From the cell containing the given text, extract its center point as [x, y] coordinate. 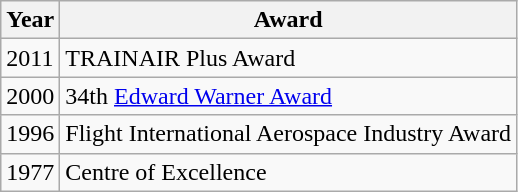
Flight International Aerospace Industry Award [288, 134]
1977 [30, 172]
2000 [30, 96]
1996 [30, 134]
2011 [30, 58]
TRAINAIR Plus Award [288, 58]
Award [288, 20]
Centre of Excellence [288, 172]
34th Edward Warner Award [288, 96]
Year [30, 20]
